Scan for the cell matching the given text and deliver its (X, Y) coordinate at center. 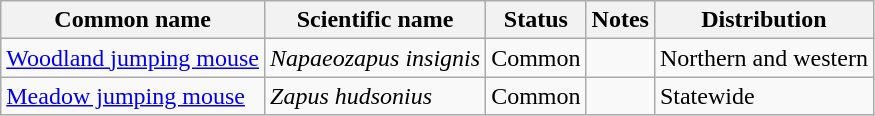
Status (536, 20)
Notes (620, 20)
Northern and western (764, 58)
Woodland jumping mouse (133, 58)
Distribution (764, 20)
Napaeozapus insignis (376, 58)
Common name (133, 20)
Meadow jumping mouse (133, 96)
Statewide (764, 96)
Scientific name (376, 20)
Zapus hudsonius (376, 96)
